Provide the (X, Y) coordinate of the cell's center where the given text is located.  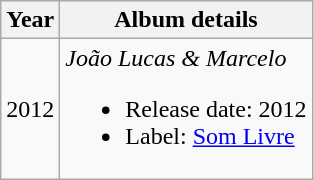
João Lucas & MarceloRelease date: 2012Label: Som Livre (186, 109)
Year (30, 20)
Album details (186, 20)
2012 (30, 109)
